From the cell containing the given text, extract its center point as [X, Y] coordinate. 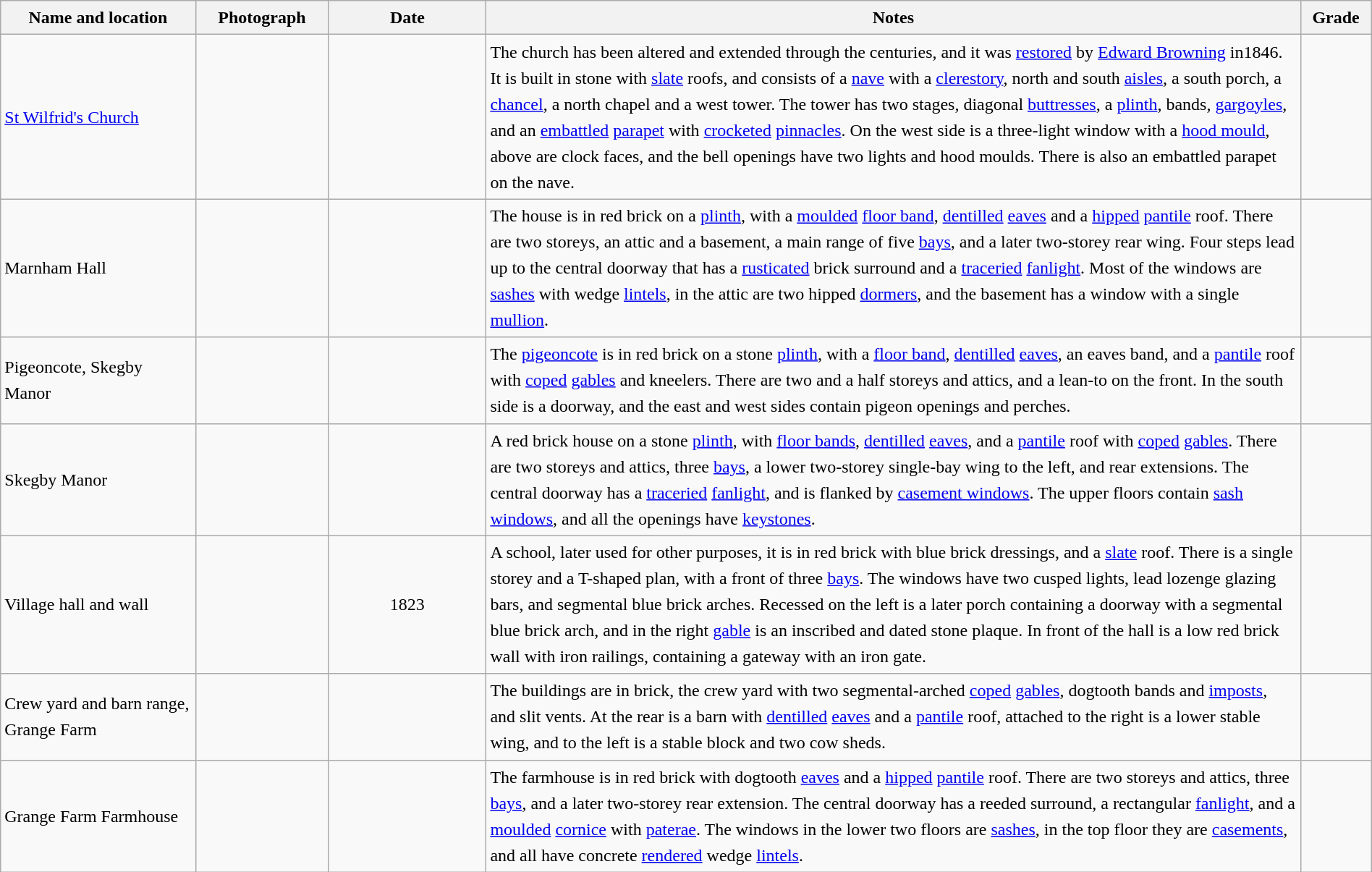
Village hall and wall [98, 605]
Notes [893, 17]
Skegby Manor [98, 479]
Marnham Hall [98, 268]
Grade [1336, 17]
1823 [407, 605]
Photograph [262, 17]
Pigeoncote, Skegby Manor [98, 381]
Crew yard and barn range,Grange Farm [98, 716]
Name and location [98, 17]
Grange Farm Farmhouse [98, 816]
St Wilfrid's Church [98, 117]
Date [407, 17]
